Extract the (x, y) coordinate from the center of the cell holding the provided text.  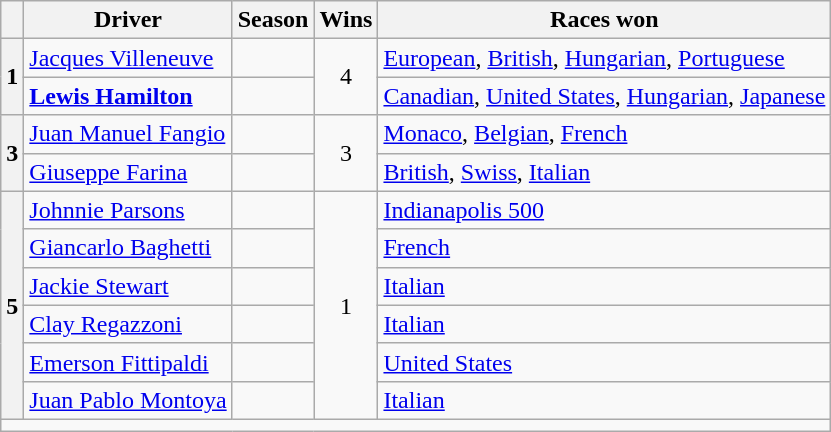
Juan Manuel Fangio (128, 134)
Canadian, United States, Hungarian, Japanese (604, 96)
Jackie Stewart (128, 286)
Driver (128, 20)
Races won (604, 20)
4 (346, 77)
Juan Pablo Montoya (128, 400)
Emerson Fittipaldi (128, 362)
European, British, Hungarian, Portuguese (604, 58)
French (604, 248)
Jacques Villeneuve (128, 58)
Indianapolis 500 (604, 210)
5 (12, 305)
Season (273, 20)
United States (604, 362)
Johnnie Parsons (128, 210)
British, Swiss, Italian (604, 172)
Giuseppe Farina (128, 172)
Lewis Hamilton (128, 96)
Wins (346, 20)
Clay Regazzoni (128, 324)
Monaco, Belgian, French (604, 134)
Giancarlo Baghetti (128, 248)
